Return (x, y) of the center of cell containing provided text 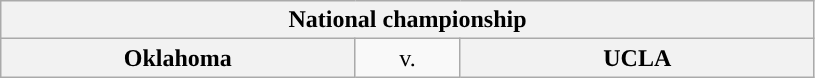
UCLA (637, 58)
Oklahoma (178, 58)
v. (408, 58)
National championship (408, 20)
